Pinpoint the cell where the given text exists, returning its (X, Y) midpoint coordinate. 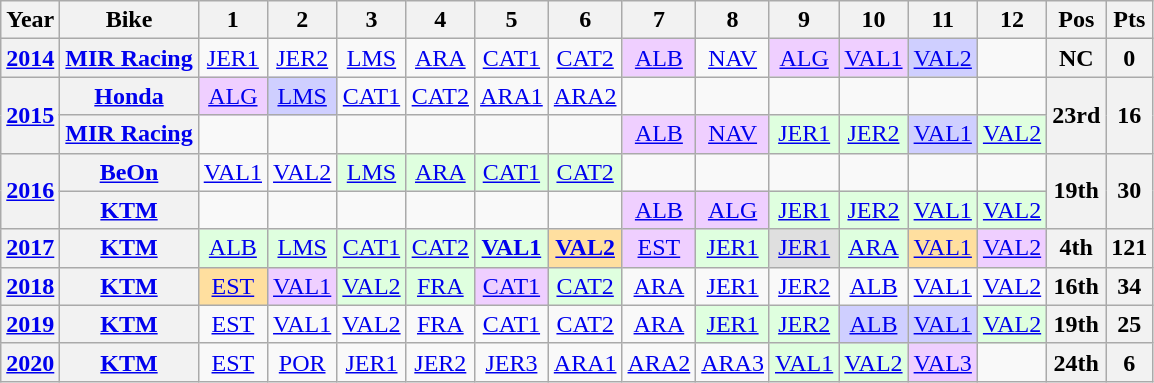
8 (733, 20)
1 (232, 20)
10 (874, 20)
POR (302, 362)
2017 (30, 248)
30 (1130, 191)
12 (1012, 20)
16th (1076, 286)
2020 (30, 362)
0 (1130, 58)
2014 (30, 58)
9 (804, 20)
2015 (30, 115)
VAL3 (942, 362)
2016 (30, 191)
2 (302, 20)
23rd (1076, 115)
Pos (1076, 20)
7 (659, 20)
BeOn (129, 172)
2018 (30, 286)
34 (1130, 286)
ARA3 (733, 362)
5 (512, 20)
JER3 (512, 362)
121 (1130, 248)
24th (1076, 362)
4 (440, 20)
16 (1130, 115)
Year (30, 20)
2019 (30, 324)
11 (942, 20)
3 (372, 20)
25 (1130, 324)
4th (1076, 248)
NC (1076, 58)
Bike (129, 20)
Pts (1130, 20)
Honda (129, 96)
